Locate the cell with the specified text and output its [X, Y] center coordinate. 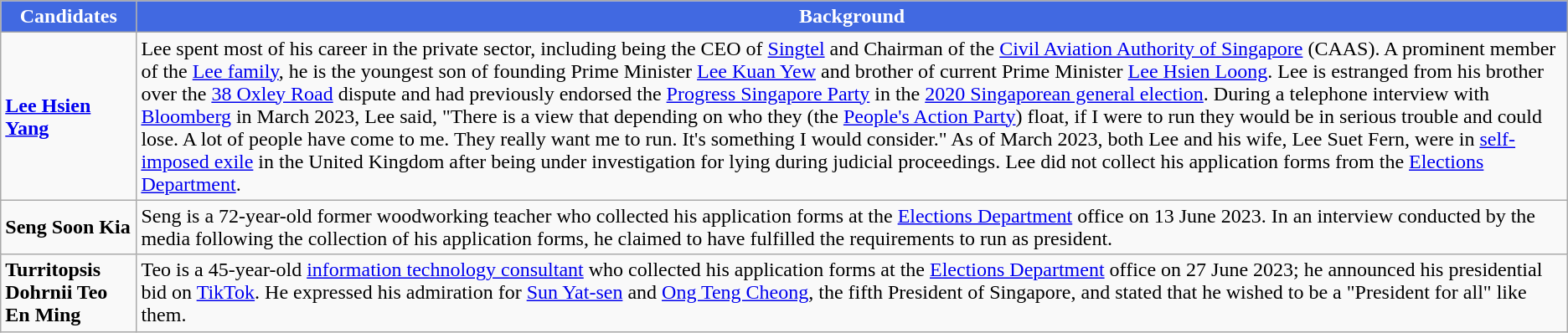
Turritopsis Dohrnii Teo En Ming [69, 293]
Background [852, 17]
Lee Hsien Yang [69, 116]
Candidates [69, 17]
Seng Soon Kia [69, 228]
